Pinpoint the cell where the given text exists, returning its [x, y] midpoint coordinate. 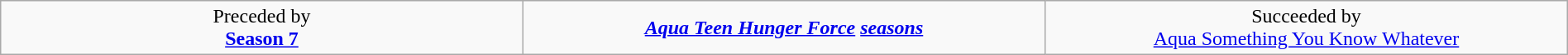
Succeeded byAqua Something You Know Whatever [1307, 28]
Preceded bySeason 7 [262, 28]
Aqua Teen Hunger Force seasons [784, 28]
